Identify which cell holds the provided text, then report its (X, Y) central coordinate. 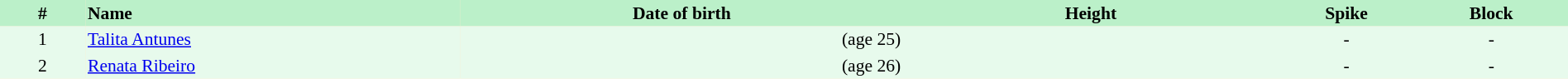
2 (43, 66)
(age 25) (681, 40)
Renata Ribeiro (273, 66)
Date of birth (681, 13)
Height (1090, 13)
(age 26) (681, 66)
Name (273, 13)
1 (43, 40)
Talita Antunes (273, 40)
# (43, 13)
Spike (1346, 13)
Block (1491, 13)
